Provide the [x, y] coordinate of the cell's center where the given text is located.  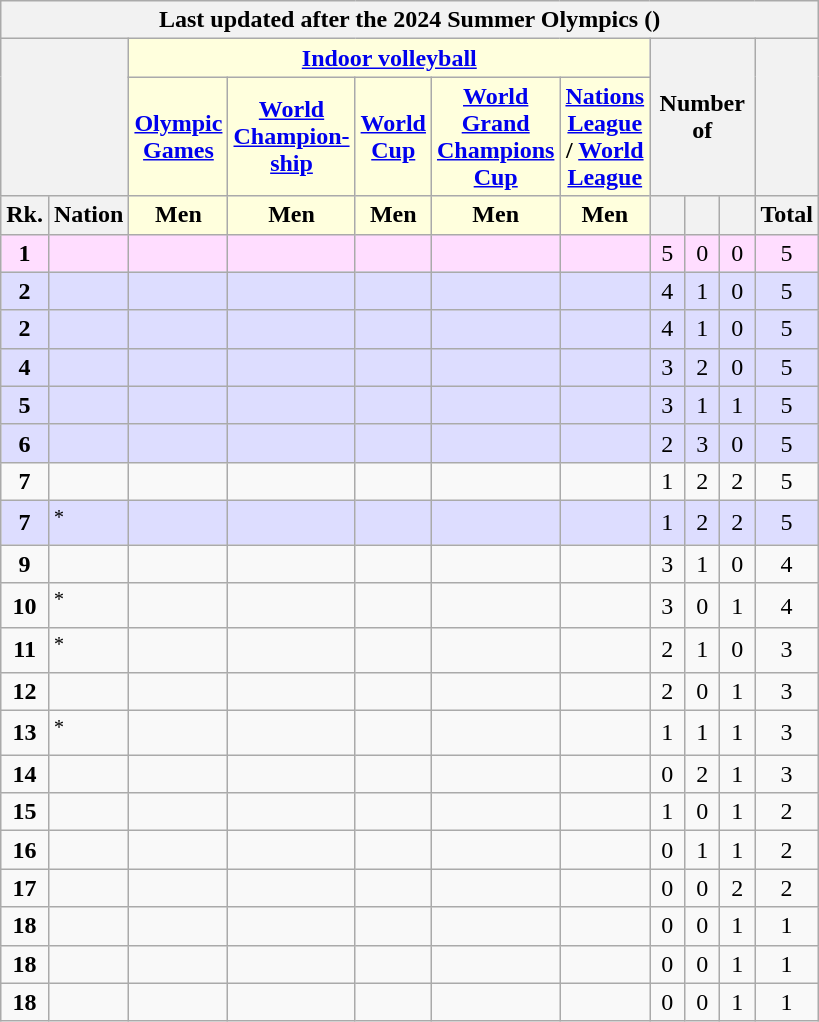
16 [25, 850]
Indoor volleyball [390, 58]
14 [25, 774]
10 [25, 606]
6 [25, 443]
17 [25, 888]
12 [25, 691]
World Grand Champions Cup [495, 136]
Rk. [25, 215]
Olympic Games [178, 136]
13 [25, 732]
Last updated after the 2024 Summer Olympics () [410, 20]
9 [25, 564]
Nation [88, 215]
World Champion-ship [292, 136]
11 [25, 650]
Number of [702, 118]
15 [25, 812]
Total [787, 215]
Nations League / World League [605, 136]
World Cup [393, 136]
